Provide the [X, Y] coordinate of the cell's center where the given text is located.  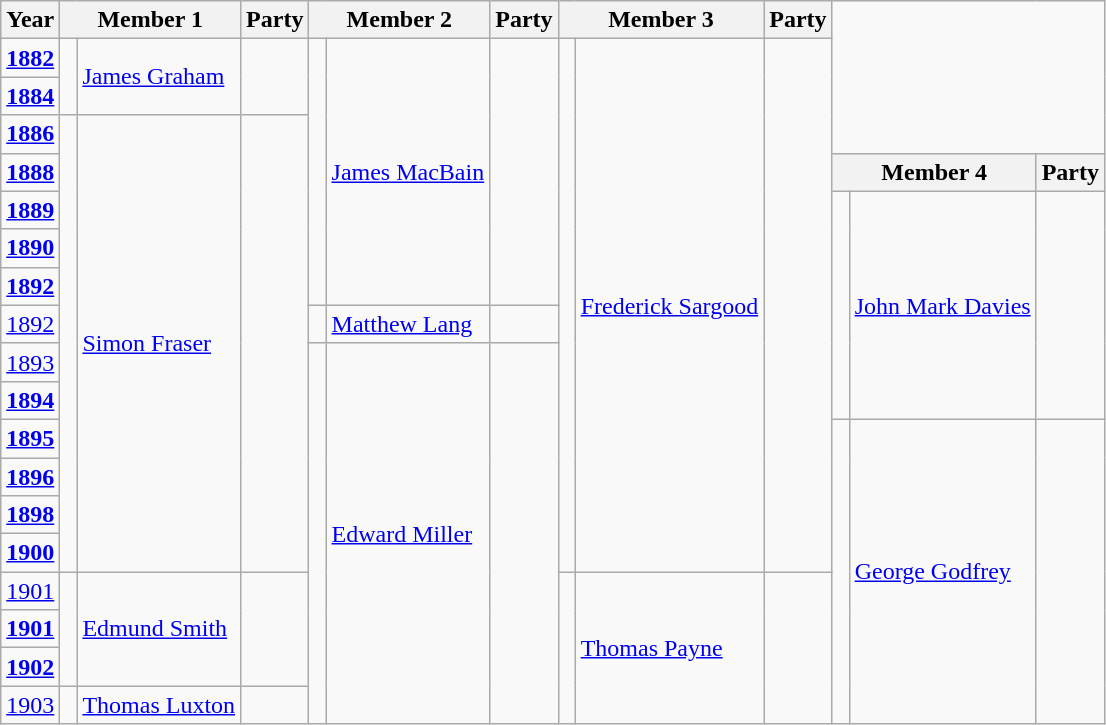
Simon Fraser [159, 344]
Member 3 [661, 20]
1898 [30, 515]
John Mark Davies [942, 305]
George Godfrey [942, 571]
James Graham [159, 77]
1900 [30, 553]
1882 [30, 58]
1888 [30, 172]
1884 [30, 96]
James MacBain [408, 172]
Matthew Lang [408, 324]
1893 [30, 362]
1889 [30, 210]
Edward Miller [408, 534]
1894 [30, 400]
1895 [30, 438]
1886 [30, 134]
1902 [30, 667]
1890 [30, 248]
Member 4 [934, 172]
1903 [30, 705]
Member 2 [400, 20]
Thomas Luxton [159, 705]
1896 [30, 477]
Frederick Sargood [670, 306]
Member 1 [150, 20]
Thomas Payne [670, 648]
Year [30, 20]
Edmund Smith [159, 629]
